Capture the cell that displays the provided text and extract its [X, Y] central coordinate. 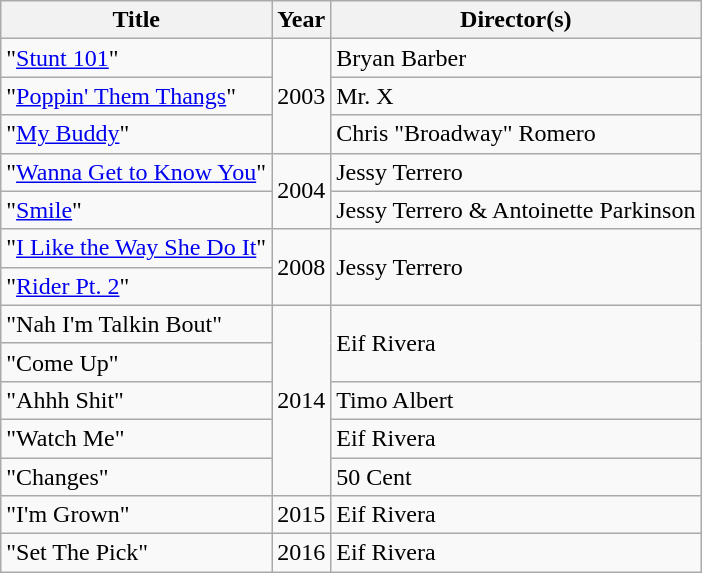
"My Buddy" [136, 134]
"I Like the Way She Do It" [136, 248]
"Poppin' Them Thangs" [136, 96]
"Stunt 101" [136, 58]
"Set The Pick" [136, 553]
"Smile" [136, 210]
Bryan Barber [516, 58]
"Ahhh Shit" [136, 400]
2003 [302, 96]
2016 [302, 553]
Title [136, 20]
2015 [302, 515]
Jessy Terrero & Antoinette Parkinson [516, 210]
"Changes" [136, 477]
Chris "Broadway" Romero [516, 134]
2004 [302, 191]
"Nah I'm Talkin Bout" [136, 324]
2014 [302, 400]
"Come Up" [136, 362]
2008 [302, 267]
Director(s) [516, 20]
"Wanna Get to Know You" [136, 172]
50 Cent [516, 477]
Mr. X [516, 96]
"I'm Grown" [136, 515]
"Rider Pt. 2" [136, 286]
"Watch Me" [136, 438]
Timo Albert [516, 400]
Year [302, 20]
